Provide the [X, Y] coordinate of the cell's center where the given text is located.  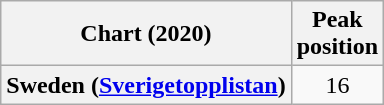
Chart (2020) [146, 34]
Sweden (Sverigetopplistan) [146, 85]
Peakposition [337, 34]
16 [337, 85]
